Detect which cell encompasses the target text, then output its (x, y) center coordinate. 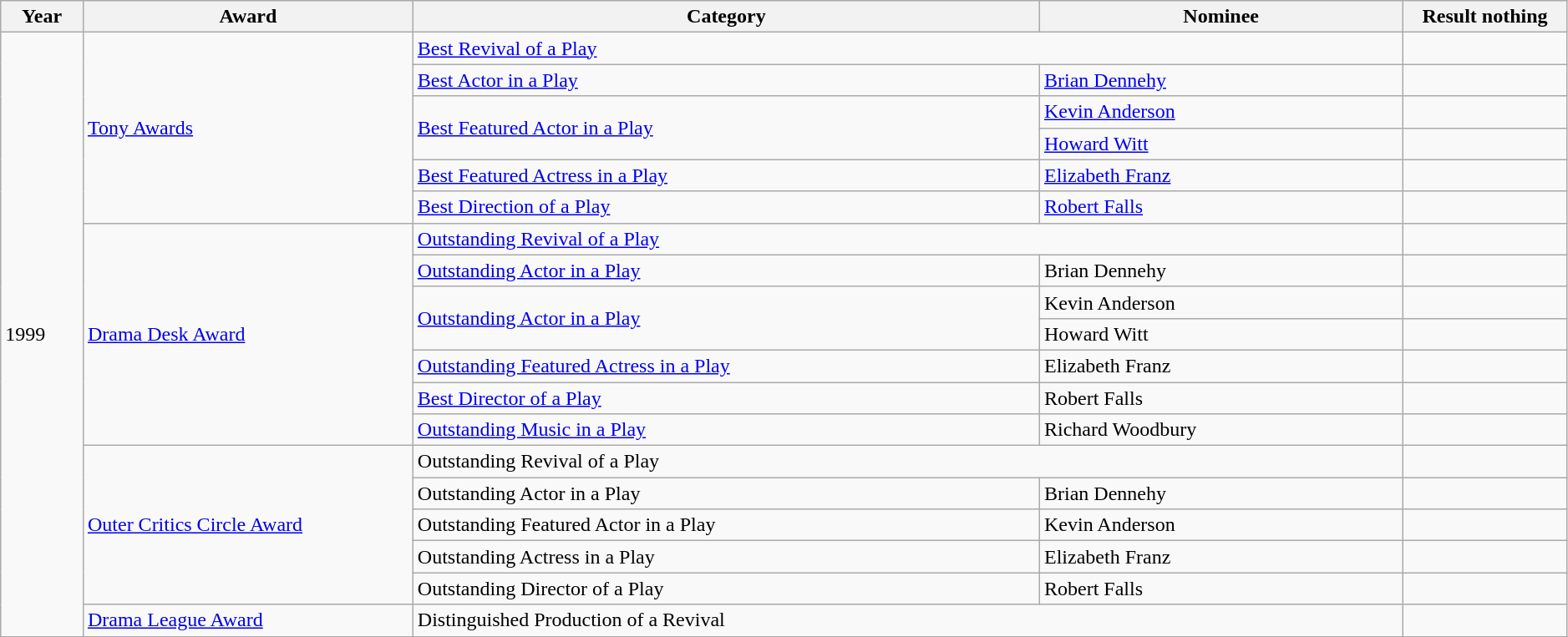
Award (247, 17)
Distinguished Production of a Revival (907, 620)
Category (726, 17)
Best Direction of a Play (726, 207)
Result nothing (1485, 17)
Outstanding Featured Actor in a Play (726, 525)
Outstanding Actress in a Play (726, 557)
Best Actor in a Play (726, 80)
Drama League Award (247, 620)
Richard Woodbury (1220, 430)
Best Director of a Play (726, 398)
Outstanding Director of a Play (726, 589)
Best Featured Actor in a Play (726, 128)
Outer Critics Circle Award (247, 525)
Drama Desk Award (247, 334)
Best Featured Actress in a Play (726, 175)
Outstanding Music in a Play (726, 430)
Year (42, 17)
Tony Awards (247, 128)
Best Revival of a Play (907, 48)
1999 (42, 334)
Nominee (1220, 17)
Outstanding Featured Actress in a Play (726, 366)
